From the cell containing the given text, extract its center point as (X, Y) coordinate. 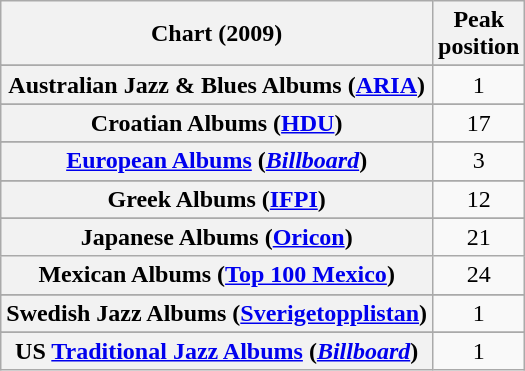
21 (479, 237)
Swedish Jazz Albums (Sverigetopplistan) (217, 313)
Greek Albums (IFPI) (217, 199)
US Traditional Jazz Albums (Billboard) (217, 351)
Croatian Albums (HDU) (217, 123)
Peakposition (479, 34)
European Albums (Billboard) (217, 161)
12 (479, 199)
Japanese Albums (Oricon) (217, 237)
24 (479, 275)
Chart (2009) (217, 34)
Mexican Albums (Top 100 Mexico) (217, 275)
3 (479, 161)
17 (479, 123)
Australian Jazz & Blues Albums (ARIA) (217, 85)
